Capture the cell that displays the provided text and extract its [x, y] central coordinate. 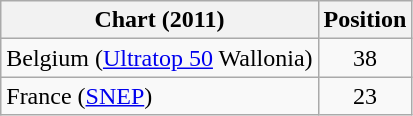
23 [365, 96]
Belgium (Ultratop 50 Wallonia) [160, 58]
Position [365, 20]
France (SNEP) [160, 96]
38 [365, 58]
Chart (2011) [160, 20]
